Return the (X, Y) coordinate for the center point of the cell that contains the specified text.  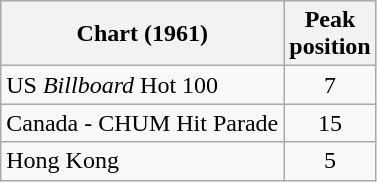
Peakposition (330, 34)
Hong Kong (142, 161)
Chart (1961) (142, 34)
5 (330, 161)
7 (330, 85)
Canada - CHUM Hit Parade (142, 123)
US Billboard Hot 100 (142, 85)
15 (330, 123)
